Output the [X, Y] coordinate of the center of the cell containing the given text.  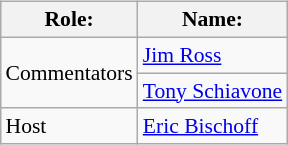
Host [68, 126]
Jim Ross [213, 55]
Eric Bischoff [213, 126]
Tony Schiavone [213, 91]
Commentators [68, 72]
Role: [68, 20]
Name: [213, 20]
